Determine the [x, y] coordinate at the center of the cell enclosing the given text.  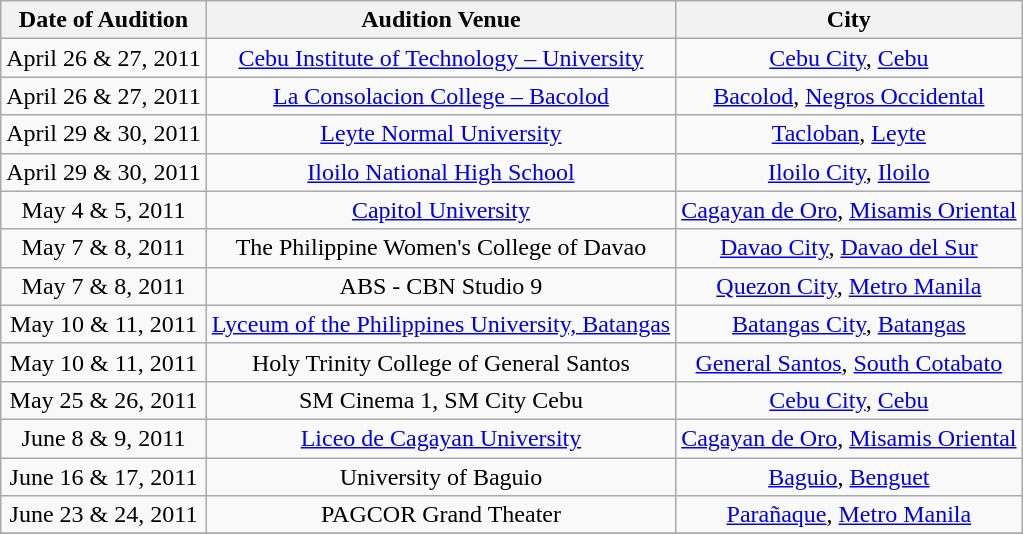
Audition Venue [440, 20]
Capitol University [440, 210]
May 4 & 5, 2011 [104, 210]
May 25 & 26, 2011 [104, 400]
Parañaque, Metro Manila [849, 515]
Quezon City, Metro Manila [849, 286]
Iloilo National High School [440, 172]
Holy Trinity College of General Santos [440, 362]
June 16 & 17, 2011 [104, 477]
City [849, 20]
Leyte Normal University [440, 134]
Bacolod, Negros Occidental [849, 96]
University of Baguio [440, 477]
June 8 & 9, 2011 [104, 438]
Batangas City, Batangas [849, 324]
Iloilo City, Iloilo [849, 172]
June 23 & 24, 2011 [104, 515]
Tacloban, Leyte [849, 134]
General Santos, South Cotabato [849, 362]
Liceo de Cagayan University [440, 438]
ABS - CBN Studio 9 [440, 286]
La Consolacion College – Bacolod [440, 96]
Davao City, Davao del Sur [849, 248]
Lyceum of the Philippines University, Batangas [440, 324]
Date of Audition [104, 20]
PAGCOR Grand Theater [440, 515]
SM Cinema 1, SM City Cebu [440, 400]
Baguio, Benguet [849, 477]
Cebu Institute of Technology – University [440, 58]
The Philippine Women's College of Davao [440, 248]
